Return [X, Y] of the center of cell containing provided text 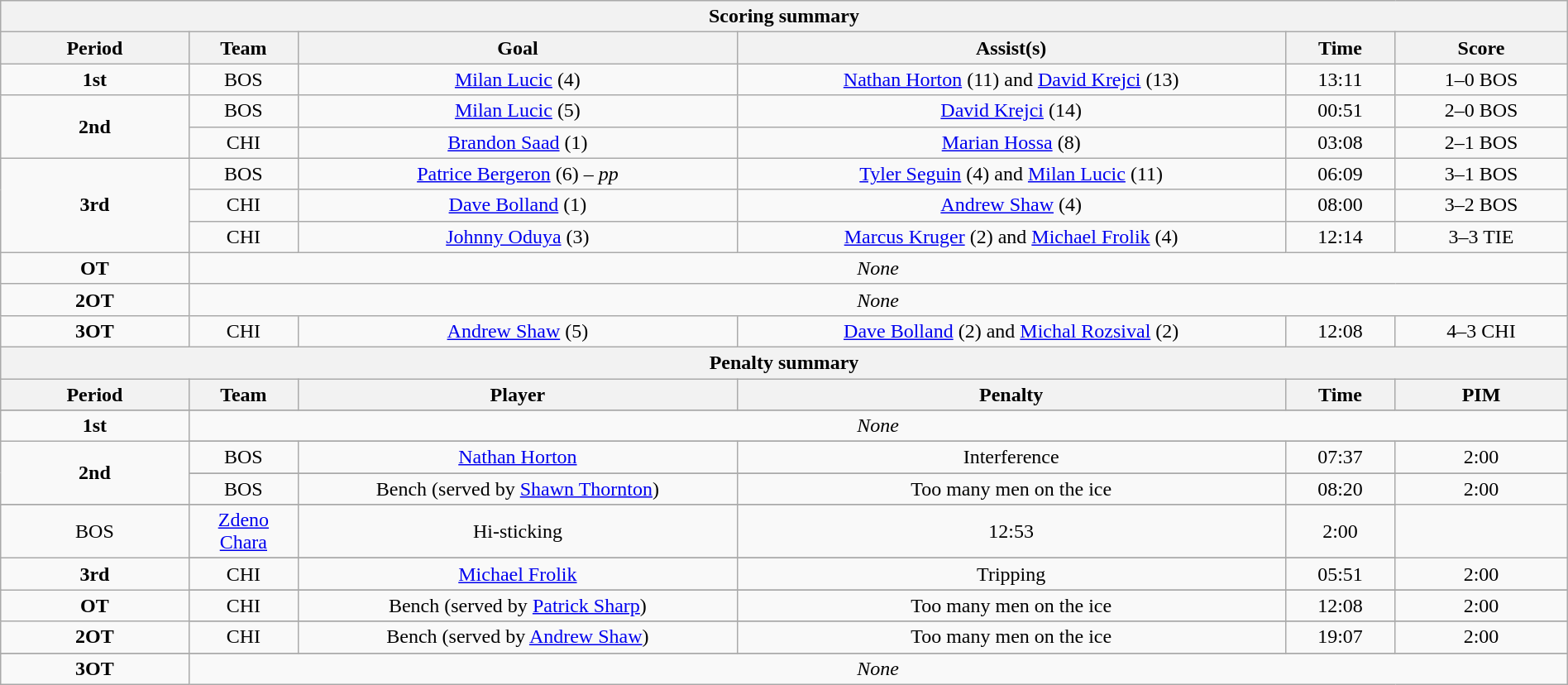
Patrice Bergeron (6) – pp [518, 174]
Goal [518, 48]
Brandon Saad (1) [518, 142]
07:37 [1340, 457]
Dave Bolland (2) and Michal Rozsival (2) [1011, 331]
Scoring summary [784, 17]
2–1 BOS [1481, 142]
Score [1481, 48]
Milan Lucic (5) [518, 111]
Bench (served by Patrick Sharp) [518, 606]
06:09 [1340, 174]
Hi-sticking [518, 531]
Nathan Horton (11) and David Krejci (13) [1011, 79]
08:00 [1340, 205]
13:11 [1340, 79]
00:51 [1340, 111]
Tripping [1011, 574]
PIM [1481, 395]
David Krejci (14) [1011, 111]
19:07 [1340, 637]
Michael Frolik [518, 574]
Bench (served by Shawn Thornton) [518, 489]
3–1 BOS [1481, 174]
Assist(s) [1011, 48]
Bench (served by Andrew Shaw) [518, 637]
2–0 BOS [1481, 111]
Johnny Oduya (3) [518, 237]
Zdeno Chara [243, 531]
3–3 TIE [1481, 237]
Marian Hossa (8) [1011, 142]
Andrew Shaw (5) [518, 331]
Interference [1011, 457]
4–3 CHI [1481, 331]
Tyler Seguin (4) and Milan Lucic (11) [1011, 174]
1–0 BOS [1481, 79]
Milan Lucic (4) [518, 79]
Nathan Horton [518, 457]
Andrew Shaw (4) [1011, 205]
Dave Bolland (1) [518, 205]
Player [518, 395]
Marcus Kruger (2) and Michael Frolik (4) [1011, 237]
12:14 [1340, 237]
03:08 [1340, 142]
Penalty [1011, 395]
3–2 BOS [1481, 205]
05:51 [1340, 574]
12:53 [1011, 531]
08:20 [1340, 489]
Penalty summary [784, 362]
